Return the [X, Y] coordinate for the center point of the cell that contains the specified text.  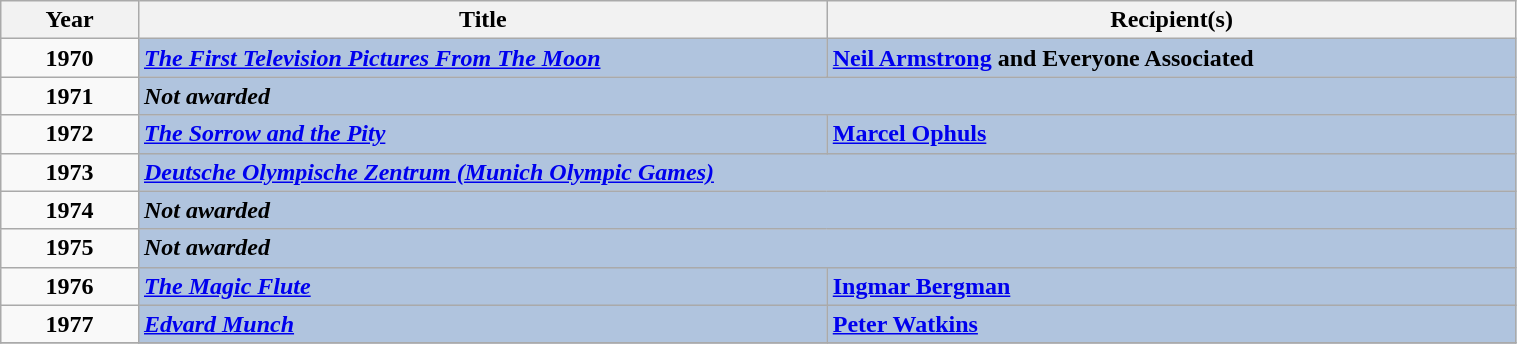
Marcel Ophuls [1172, 134]
1970 [70, 58]
Edvard Munch [482, 324]
Peter Watkins [1172, 324]
The Magic Flute [482, 286]
Neil Armstrong and Everyone Associated [1172, 58]
Deutsche Olympische Zentrum (Munich Olympic Games) [827, 172]
The First Television Pictures From The Moon [482, 58]
1975 [70, 248]
Year [70, 20]
Ingmar Bergman [1172, 286]
The Sorrow and the Pity [482, 134]
1971 [70, 96]
1977 [70, 324]
1974 [70, 210]
Title [482, 20]
Recipient(s) [1172, 20]
1973 [70, 172]
1976 [70, 286]
1972 [70, 134]
